Return the (x, y) coordinate for the center point of the cell that contains the specified text.  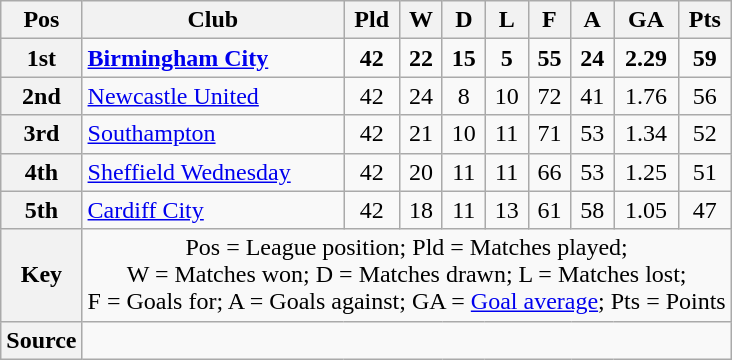
5 (506, 58)
5th (42, 210)
Cardiff City (213, 210)
58 (592, 210)
1st (42, 58)
1.25 (646, 172)
2.29 (646, 58)
A (592, 20)
21 (422, 134)
55 (550, 58)
Pld (372, 20)
3rd (42, 134)
20 (422, 172)
Southampton (213, 134)
61 (550, 210)
Pos (42, 20)
47 (704, 210)
72 (550, 96)
71 (550, 134)
Club (213, 20)
W (422, 20)
GA (646, 20)
51 (704, 172)
56 (704, 96)
1.76 (646, 96)
15 (464, 58)
66 (550, 172)
41 (592, 96)
8 (464, 96)
59 (704, 58)
1.34 (646, 134)
Key (42, 275)
Birmingham City (213, 58)
L (506, 20)
Newcastle United (213, 96)
13 (506, 210)
18 (422, 210)
F (550, 20)
1.05 (646, 210)
Sheffield Wednesday (213, 172)
52 (704, 134)
4th (42, 172)
22 (422, 58)
Pts (704, 20)
2nd (42, 96)
D (464, 20)
Source (42, 340)
